Capture the cell that displays the provided text and extract its (X, Y) central coordinate. 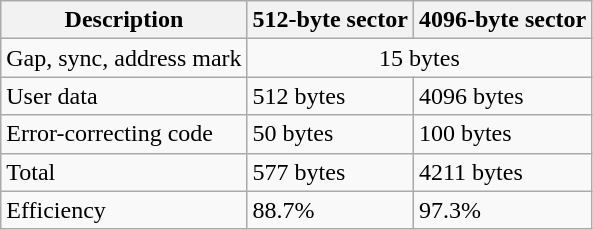
15 bytes (420, 58)
4096-byte sector (502, 20)
512-byte sector (330, 20)
50 bytes (330, 134)
512 bytes (330, 96)
User data (124, 96)
Gap, sync, address mark (124, 58)
88.7% (330, 210)
Description (124, 20)
Efficiency (124, 210)
97.3% (502, 210)
4096 bytes (502, 96)
Error-correcting code (124, 134)
Total (124, 172)
100 bytes (502, 134)
577 bytes (330, 172)
4211 bytes (502, 172)
